Locate the cell with the specified text and output its [x, y] center coordinate. 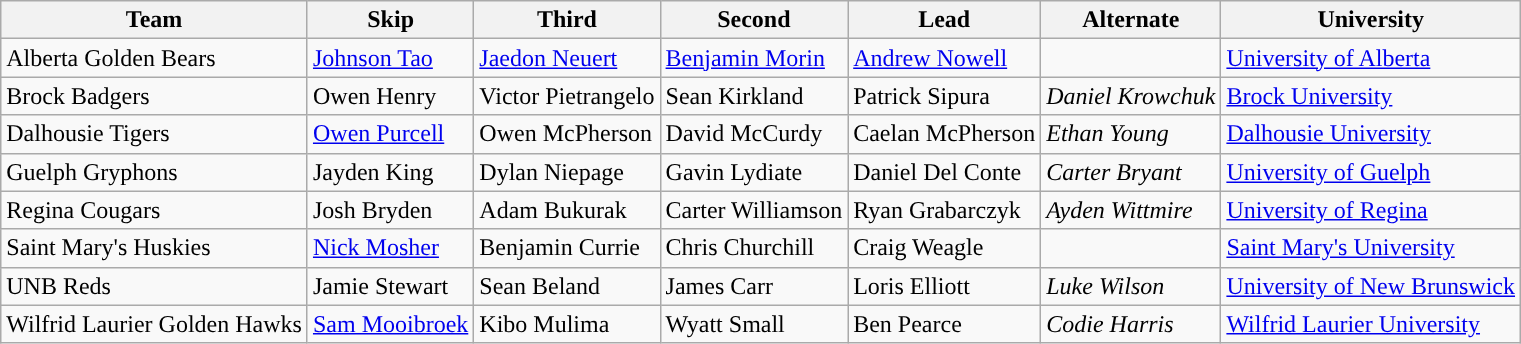
Benjamin Currie [567, 248]
Gavin Lydiate [754, 172]
Benjamin Morin [754, 58]
University of New Brunswick [1371, 286]
Saint Mary's Huskies [154, 248]
Victor Pietrangelo [567, 96]
Jayden King [390, 172]
Kibo Mulima [567, 324]
Jaedon Neuert [567, 58]
Carter Bryant [1131, 172]
Luke Wilson [1131, 286]
Brock University [1371, 96]
David McCurdy [754, 134]
Patrick Sipura [944, 96]
Daniel Del Conte [944, 172]
Team [154, 20]
Dalhousie University [1371, 134]
Brock Badgers [154, 96]
Codie Harris [1131, 324]
James Carr [754, 286]
University [1371, 20]
Owen Purcell [390, 134]
University of Alberta [1371, 58]
Andrew Nowell [944, 58]
Sam Mooibroek [390, 324]
UNB Reds [154, 286]
Josh Bryden [390, 210]
Jamie Stewart [390, 286]
Second [754, 20]
Ethan Young [1131, 134]
Alberta Golden Bears [154, 58]
Johnson Tao [390, 58]
Loris Elliott [944, 286]
Daniel Krowchuk [1131, 96]
Wyatt Small [754, 324]
Saint Mary's University [1371, 248]
Wilfrid Laurier Golden Hawks [154, 324]
Craig Weagle [944, 248]
Wilfrid Laurier University [1371, 324]
Alternate [1131, 20]
Chris Churchill [754, 248]
Nick Mosher [390, 248]
Ryan Grabarczyk [944, 210]
Lead [944, 20]
Third [567, 20]
Dalhousie Tigers [154, 134]
Regina Cougars [154, 210]
Caelan McPherson [944, 134]
Guelph Gryphons [154, 172]
Sean Kirkland [754, 96]
Carter Williamson [754, 210]
University of Guelph [1371, 172]
Ayden Wittmire [1131, 210]
Adam Bukurak [567, 210]
Skip [390, 20]
Dylan Niepage [567, 172]
University of Regina [1371, 210]
Sean Beland [567, 286]
Owen Henry [390, 96]
Ben Pearce [944, 324]
Owen McPherson [567, 134]
